Search for the cell housing the specified text and yield its (x, y) center coordinate. 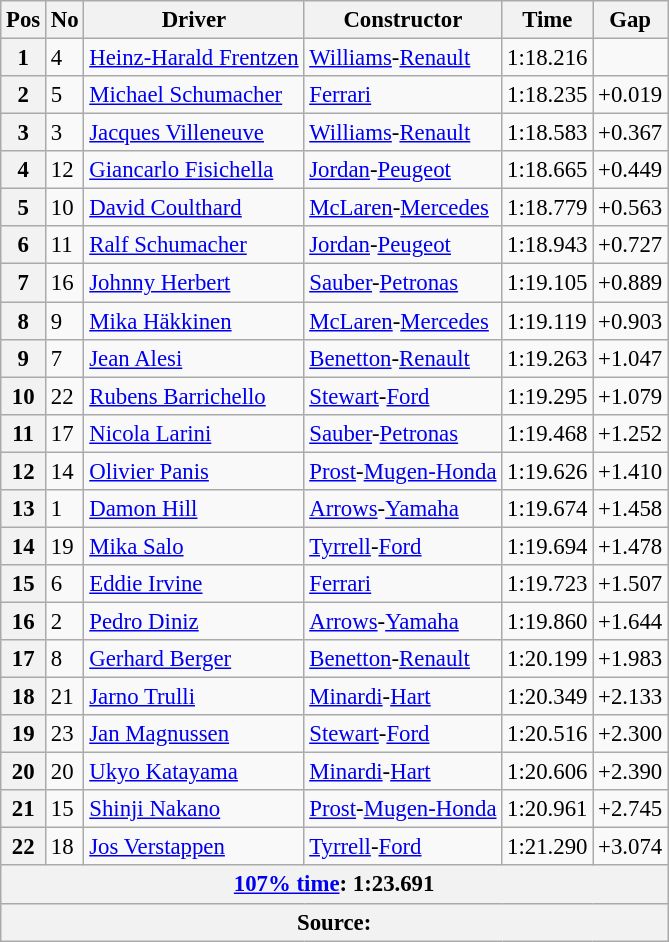
Time (548, 20)
No (65, 20)
Gap (630, 20)
Mika Häkkinen (194, 321)
1:20.961 (548, 809)
1:18.583 (548, 133)
+0.727 (630, 245)
1:20.199 (548, 659)
1:20.606 (548, 772)
Shinji Nakano (194, 809)
1:19.263 (548, 358)
1:19.295 (548, 396)
+3.074 (630, 847)
1:18.216 (548, 58)
+2.390 (630, 772)
1:19.723 (548, 584)
23 (65, 734)
+2.745 (630, 809)
Johnny Herbert (194, 283)
+0.019 (630, 95)
Pos (24, 20)
Rubens Barrichello (194, 396)
David Coulthard (194, 208)
Nicola Larini (194, 433)
Source: (334, 922)
+1.079 (630, 396)
1:18.235 (548, 95)
1:20.516 (548, 734)
+1.458 (630, 509)
1:18.943 (548, 245)
+0.563 (630, 208)
Pedro Diniz (194, 621)
13 (24, 509)
Ukyo Katayama (194, 772)
Mika Salo (194, 546)
1:19.105 (548, 283)
+1.983 (630, 659)
Damon Hill (194, 509)
+0.449 (630, 170)
+1.507 (630, 584)
Jarno Trulli (194, 697)
+2.133 (630, 697)
+1.252 (630, 433)
Heinz-Harald Frentzen (194, 58)
1:19.468 (548, 433)
+1.478 (630, 546)
1:21.290 (548, 847)
+1.410 (630, 471)
+1.047 (630, 358)
1:19.626 (548, 471)
Olivier Panis (194, 471)
Constructor (403, 20)
Ralf Schumacher (194, 245)
Jan Magnussen (194, 734)
+0.903 (630, 321)
1:20.349 (548, 697)
1:19.119 (548, 321)
Driver (194, 20)
Giancarlo Fisichella (194, 170)
Eddie Irvine (194, 584)
+0.889 (630, 283)
Jean Alesi (194, 358)
1:19.860 (548, 621)
Jos Verstappen (194, 847)
+1.644 (630, 621)
Gerhard Berger (194, 659)
107% time: 1:23.691 (334, 885)
+2.300 (630, 734)
1:19.694 (548, 546)
Jacques Villeneuve (194, 133)
1:18.779 (548, 208)
1:19.674 (548, 509)
+0.367 (630, 133)
Michael Schumacher (194, 95)
1:18.665 (548, 170)
